Determine the [X, Y] coordinate at the center of the cell enclosing the given text.  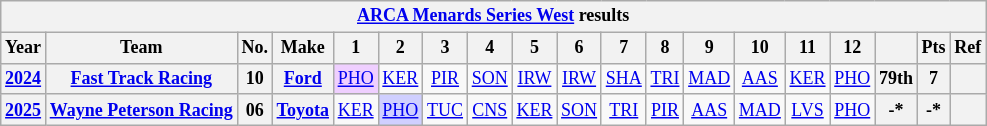
1 [356, 48]
Make [302, 48]
9 [710, 48]
06 [254, 110]
CNS [490, 110]
4 [490, 48]
Ford [302, 78]
No. [254, 48]
8 [665, 48]
2 [400, 48]
Toyota [302, 110]
79th [896, 78]
5 [534, 48]
6 [580, 48]
Ref [968, 48]
Year [24, 48]
Pts [934, 48]
2024 [24, 78]
Wayne Peterson Racing [141, 110]
Team [141, 48]
Fast Track Racing [141, 78]
LVS [808, 110]
SHA [624, 78]
3 [446, 48]
2025 [24, 110]
11 [808, 48]
ARCA Menards Series West results [494, 16]
12 [852, 48]
TUC [446, 110]
